Locate the cell with the specified text and output its (x, y) center coordinate. 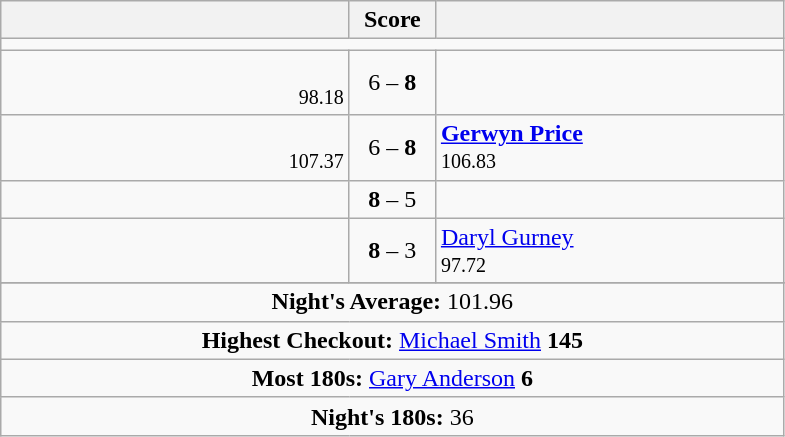
98.18 (176, 82)
Night's Average: 101.96 (392, 302)
8 – 3 (392, 250)
Daryl Gurney 97.72 (610, 250)
107.37 (176, 148)
Score (392, 20)
Most 180s: Gary Anderson 6 (392, 378)
8 – 5 (392, 199)
Highest Checkout: Michael Smith 145 (392, 340)
Night's 180s: 36 (392, 416)
Gerwyn Price 106.83 (610, 148)
